Detect which cell encompasses the target text, then output its (X, Y) center coordinate. 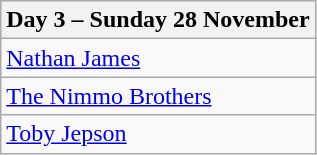
Nathan James (158, 58)
Day 3 – Sunday 28 November (158, 20)
Toby Jepson (158, 134)
The Nimmo Brothers (158, 96)
